Identify which cell holds the provided text, then report its [x, y] central coordinate. 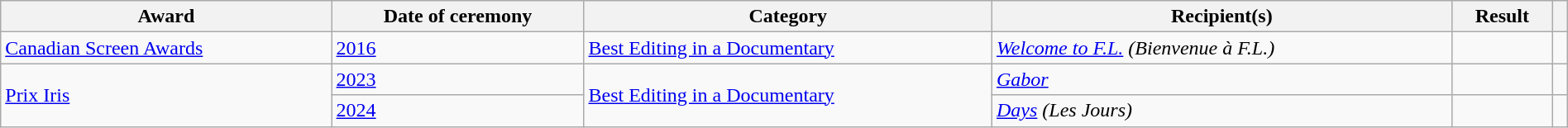
Award [166, 17]
2016 [458, 48]
Result [1502, 17]
Gabor [1221, 79]
Recipient(s) [1221, 17]
2023 [458, 79]
Welcome to F.L. (Bienvenue à F.L.) [1221, 48]
Days (Les Jours) [1221, 111]
Category [787, 17]
Date of ceremony [458, 17]
2024 [458, 111]
Canadian Screen Awards [166, 48]
Prix Iris [166, 95]
